Provide the [X, Y] coordinate of the cell's center where the given text is located.  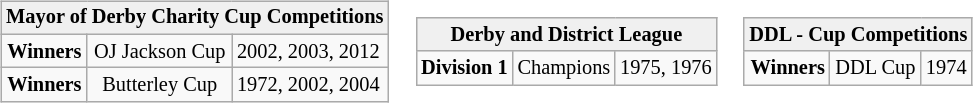
Derby and District League [566, 34]
Champions [564, 68]
Butterley Cup [160, 85]
1972, 2002, 2004 [310, 85]
2002, 2003, 2012 [310, 51]
DDL - Cup Competitions [858, 34]
1975, 1976 [666, 68]
1974 [946, 68]
DDL Cup [876, 68]
Division 1 [464, 68]
Mayor of Derby Charity Cup Competitions [194, 18]
OJ Jackson Cup [160, 51]
